Identify which cell holds the provided text, then report its [X, Y] central coordinate. 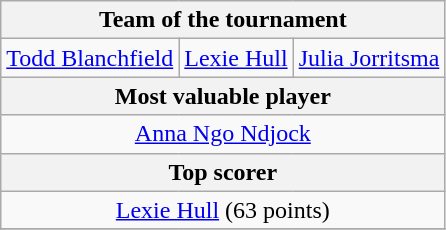
Lexie Hull [236, 58]
Team of the tournament [223, 20]
Most valuable player [223, 96]
Lexie Hull (63 points) [223, 210]
Julia Jorritsma [369, 58]
Top scorer [223, 172]
Anna Ngo Ndjock [223, 134]
Todd Blanchfield [90, 58]
